Determine the (x, y) coordinate at the center of the cell enclosing the given text.  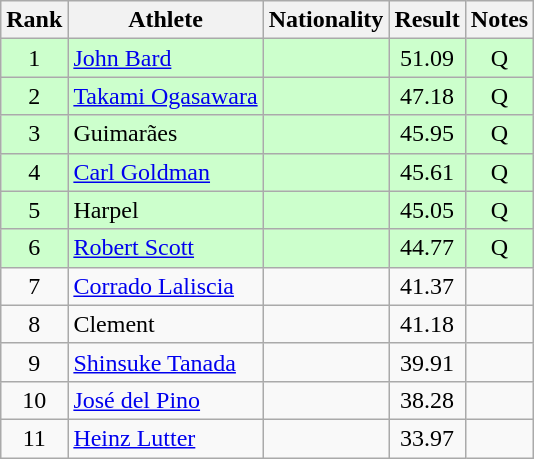
3 (34, 134)
44.77 (427, 248)
Harpel (166, 210)
7 (34, 286)
45.95 (427, 134)
4 (34, 172)
11 (34, 438)
2 (34, 96)
10 (34, 400)
Carl Goldman (166, 172)
Rank (34, 20)
Clement (166, 324)
6 (34, 248)
Takami Ogasawara (166, 96)
38.28 (427, 400)
51.09 (427, 58)
41.37 (427, 286)
Corrado Laliscia (166, 286)
47.18 (427, 96)
John Bard (166, 58)
José del Pino (166, 400)
45.61 (427, 172)
45.05 (427, 210)
41.18 (427, 324)
33.97 (427, 438)
8 (34, 324)
Notes (499, 20)
1 (34, 58)
Athlete (166, 20)
Shinsuke Tanada (166, 362)
Robert Scott (166, 248)
Result (427, 20)
39.91 (427, 362)
9 (34, 362)
Nationality (326, 20)
Guimarães (166, 134)
5 (34, 210)
Heinz Lutter (166, 438)
